Capture the cell that displays the provided text and extract its [x, y] central coordinate. 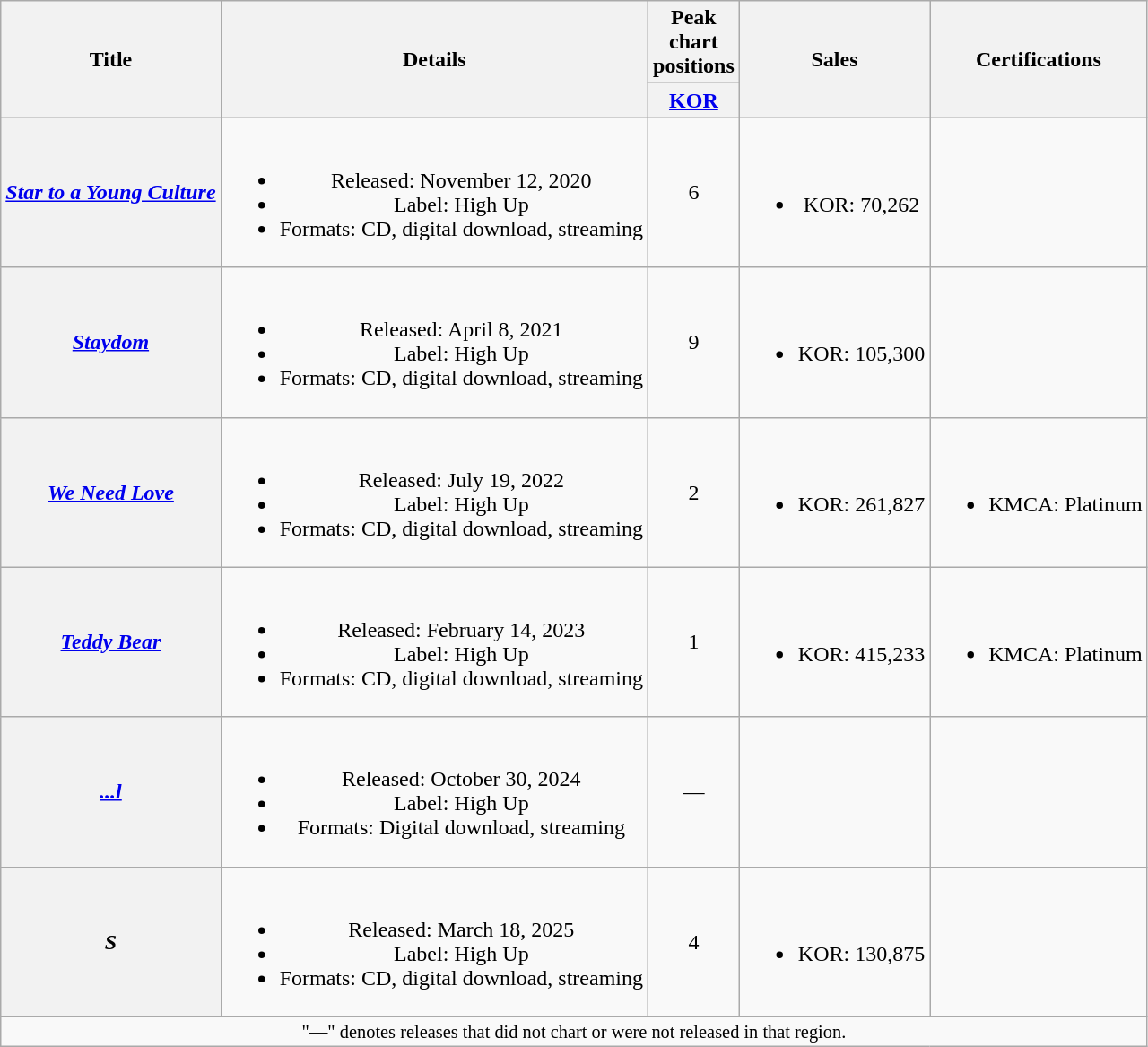
"—" denotes releases that did not chart or were not released in that region. [574, 1032]
Released: March 18, 2025Label: High UpFormats: CD, digital download, streaming [434, 942]
Released: April 8, 2021Label: High UpFormats: CD, digital download, streaming [434, 343]
Staydom [111, 343]
Title [111, 59]
Sales [834, 59]
KOR: 70,262 [834, 192]
Details [434, 59]
KOR: 130,875 [834, 942]
KOR [694, 100]
6 [694, 192]
We Need Love [111, 492]
Released: October 30, 2024Label: High UpFormats: Digital download, streaming [434, 791]
1 [694, 642]
Teddy Bear [111, 642]
2 [694, 492]
Peak chart positions [694, 42]
Released: November 12, 2020Label: High UpFormats: CD, digital download, streaming [434, 192]
S [111, 942]
9 [694, 343]
— [694, 791]
Released: July 19, 2022Label: High UpFormats: CD, digital download, streaming [434, 492]
Certifications [1039, 59]
Released: February 14, 2023Label: High UpFormats: CD, digital download, streaming [434, 642]
KOR: 415,233 [834, 642]
Star to a Young Culture [111, 192]
KOR: 261,827 [834, 492]
...l [111, 791]
4 [694, 942]
KOR: 105,300 [834, 343]
